For the text-containing cell, return its midpoint in [X, Y] coordinate format. 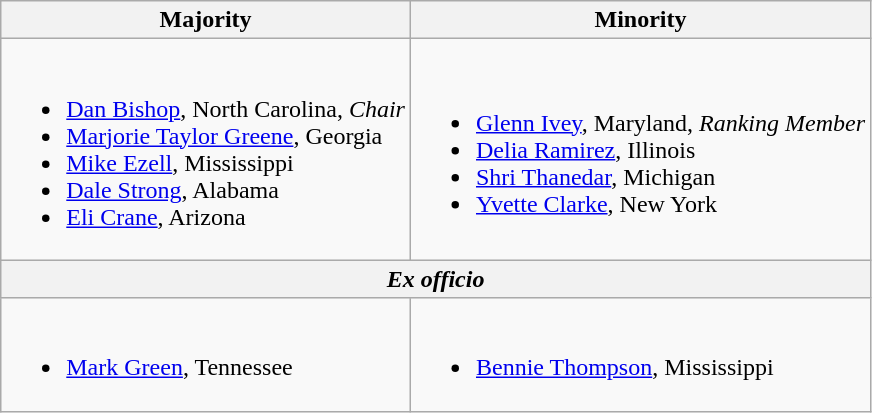
Ex officio [436, 279]
Minority [640, 20]
Dan Bishop, North Carolina, ChairMarjorie Taylor Greene, GeorgiaMike Ezell, MississippiDale Strong, AlabamaEli Crane, Arizona [206, 150]
Bennie Thompson, Mississippi [640, 354]
Majority [206, 20]
Mark Green, Tennessee [206, 354]
Glenn Ivey, Maryland, Ranking MemberDelia Ramirez, IllinoisShri Thanedar, MichiganYvette Clarke, New York [640, 150]
